Search for the cell housing the specified text and yield its [x, y] center coordinate. 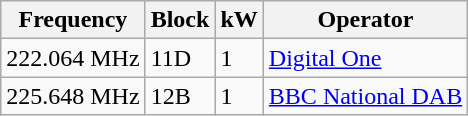
kW [239, 20]
225.648 MHz [73, 96]
BBC National DAB [365, 96]
Digital One [365, 58]
Operator [365, 20]
Frequency [73, 20]
11D [180, 58]
Block [180, 20]
222.064 MHz [73, 58]
12B [180, 96]
